Scan for the cell matching the given text and deliver its [X, Y] coordinate at center. 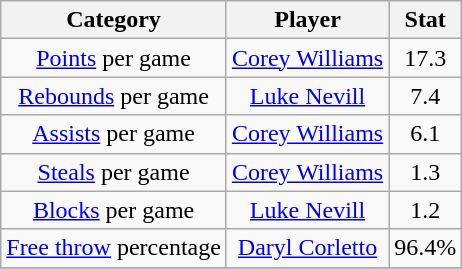
Assists per game [114, 134]
1.3 [426, 172]
1.2 [426, 210]
Stat [426, 20]
Category [114, 20]
17.3 [426, 58]
Daryl Corletto [307, 248]
Free throw percentage [114, 248]
Player [307, 20]
Blocks per game [114, 210]
7.4 [426, 96]
6.1 [426, 134]
Rebounds per game [114, 96]
Steals per game [114, 172]
Points per game [114, 58]
96.4% [426, 248]
